Extract the [X, Y] coordinate from the center of the cell holding the provided text.  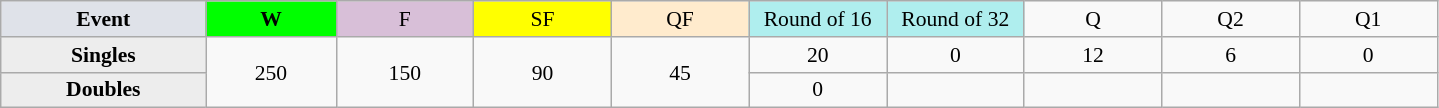
90 [543, 72]
150 [405, 72]
Round of 32 [955, 19]
Singles [104, 55]
Q1 [1368, 19]
12 [1093, 55]
20 [818, 55]
Q2 [1231, 19]
250 [271, 72]
SF [543, 19]
Q [1093, 19]
W [271, 19]
6 [1231, 55]
Event [104, 19]
Doubles [104, 90]
F [405, 19]
Round of 16 [818, 19]
45 [680, 72]
QF [680, 19]
